For the text-containing cell, return its midpoint in (x, y) coordinate format. 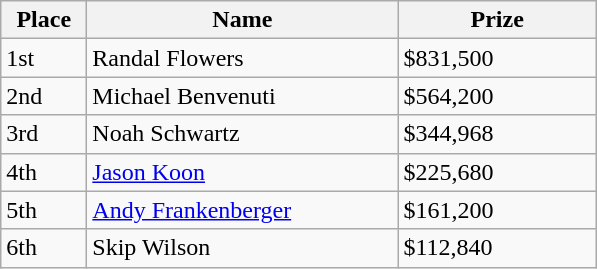
1st (44, 58)
4th (44, 172)
$112,840 (498, 248)
6th (44, 248)
Michael Benvenuti (242, 96)
5th (44, 210)
$344,968 (498, 134)
2nd (44, 96)
$831,500 (498, 58)
Randal Flowers (242, 58)
$161,200 (498, 210)
Skip Wilson (242, 248)
Prize (498, 20)
$564,200 (498, 96)
Name (242, 20)
$225,680 (498, 172)
3rd (44, 134)
Andy Frankenberger (242, 210)
Jason Koon (242, 172)
Place (44, 20)
Noah Schwartz (242, 134)
